From the cell containing the given text, extract its center point as (x, y) coordinate. 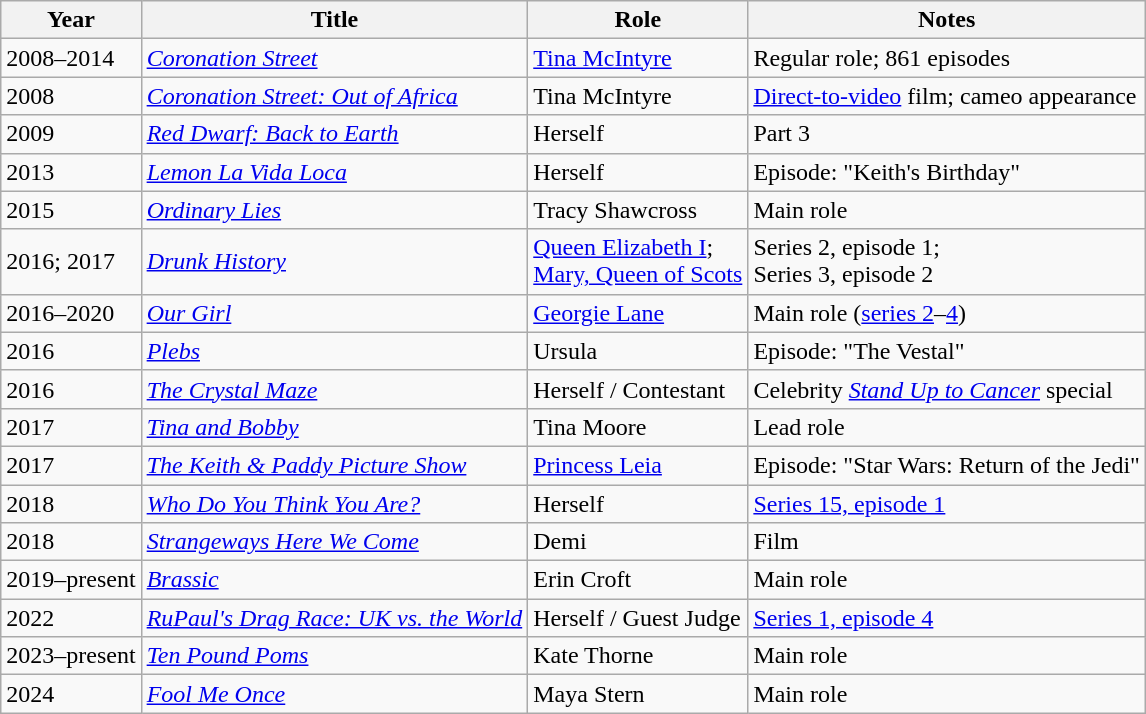
2008–2014 (71, 58)
Maya Stern (638, 694)
Regular role; 861 episodes (947, 58)
Film (947, 542)
2016–2020 (71, 313)
Demi (638, 542)
Episode: "The Vestal" (947, 351)
Strangeways Here We Come (334, 542)
Part 3 (947, 134)
2016; 2017 (71, 262)
2022 (71, 618)
Series 1, episode 4 (947, 618)
Ursula (638, 351)
2009 (71, 134)
Tina Moore (638, 427)
Our Girl (334, 313)
The Crystal Maze (334, 389)
Notes (947, 20)
Role (638, 20)
Fool Me Once (334, 694)
Herself / Guest Judge (638, 618)
Ordinary Lies (334, 210)
Lemon La Vida Loca (334, 172)
Series 2, episode 1;Series 3, episode 2 (947, 262)
2023–present (71, 656)
Coronation Street (334, 58)
Red Dwarf: Back to Earth (334, 134)
The Keith & Paddy Picture Show (334, 465)
Celebrity Stand Up to Cancer special (947, 389)
Erin Croft (638, 580)
Drunk History (334, 262)
2015 (71, 210)
Series 15, episode 1 (947, 503)
Title (334, 20)
2024 (71, 694)
Queen Elizabeth I;Mary, Queen of Scots (638, 262)
Lead role (947, 427)
Kate Thorne (638, 656)
Ten Pound Poms (334, 656)
2008 (71, 96)
Tina and Bobby (334, 427)
Episode: "Star Wars: Return of the Jedi" (947, 465)
Episode: "Keith's Birthday" (947, 172)
Coronation Street: Out of Africa (334, 96)
Princess Leia (638, 465)
2013 (71, 172)
Georgie Lane (638, 313)
Brassic (334, 580)
Plebs (334, 351)
Tracy Shawcross (638, 210)
RuPaul's Drag Race: UK vs. the World (334, 618)
Year (71, 20)
2019–present (71, 580)
Who Do You Think You Are? (334, 503)
Main role (series 2–4) (947, 313)
Herself / Contestant (638, 389)
Direct-to-video film; cameo appearance (947, 96)
